For the text-containing cell, return its midpoint in [x, y] coordinate format. 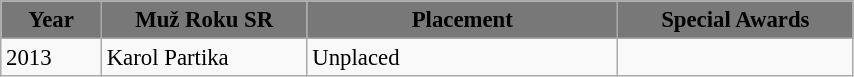
Unplaced [462, 58]
Placement [462, 20]
Muž Roku SR [204, 20]
Karol Partika [204, 58]
Year [52, 20]
Special Awards [736, 20]
2013 [52, 58]
